Extract the (x, y) coordinate from the center of the cell holding the provided text.  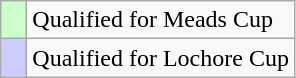
Qualified for Meads Cup (161, 20)
Qualified for Lochore Cup (161, 58)
